Detect which cell encompasses the target text, then output its [X, Y] center coordinate. 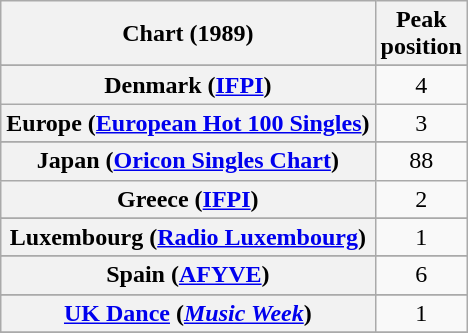
6 [421, 275]
Europe (European Hot 100 Singles) [188, 123]
88 [421, 161]
Greece (IFPI) [188, 199]
Chart (1989) [188, 34]
Japan (Oricon Singles Chart) [188, 161]
UK Dance (Music Week) [188, 313]
Luxembourg (Radio Luxembourg) [188, 237]
Peakposition [421, 34]
Spain (AFYVE) [188, 275]
4 [421, 85]
Denmark (IFPI) [188, 85]
2 [421, 199]
3 [421, 123]
